For the text-containing cell, return its midpoint in [X, Y] coordinate format. 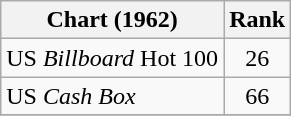
26 [258, 58]
66 [258, 96]
Chart (1962) [112, 20]
Rank [258, 20]
US Billboard Hot 100 [112, 58]
US Cash Box [112, 96]
